Return the (X, Y) coordinate for the center point of the cell that contains the specified text.  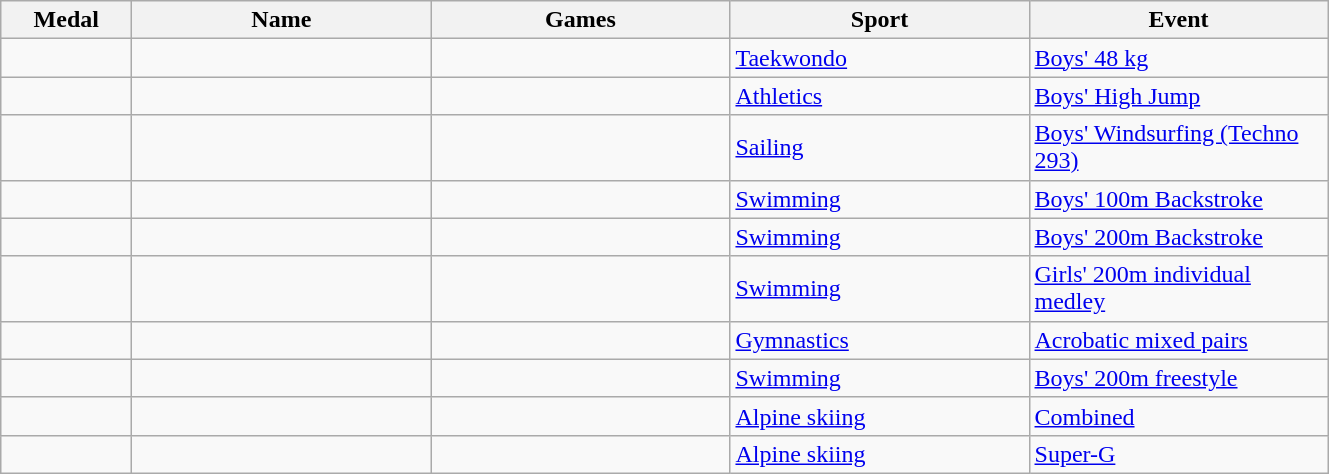
Boys' Windsurfing (Techno 293) (1178, 148)
Games (580, 20)
Boys' 100m Backstroke (1178, 199)
Combined (1178, 416)
Name (282, 20)
Boys' 200m freestyle (1178, 378)
Super-G (1178, 454)
Athletics (880, 96)
Girls' 200m individual medley (1178, 288)
Boys' 200m Backstroke (1178, 237)
Boys' High Jump (1178, 96)
Boys' 48 kg (1178, 58)
Gymnastics (880, 340)
Acrobatic mixed pairs (1178, 340)
Taekwondo (880, 58)
Sport (880, 20)
Medal (66, 20)
Event (1178, 20)
Sailing (880, 148)
